Capture the cell that displays the provided text and extract its [X, Y] central coordinate. 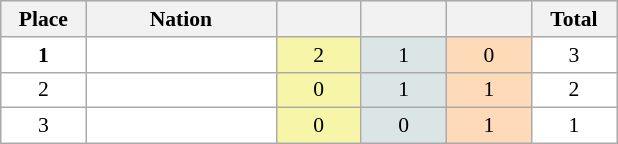
Total [574, 19]
Nation [181, 19]
Place [44, 19]
